Search for the cell housing the specified text and yield its (x, y) center coordinate. 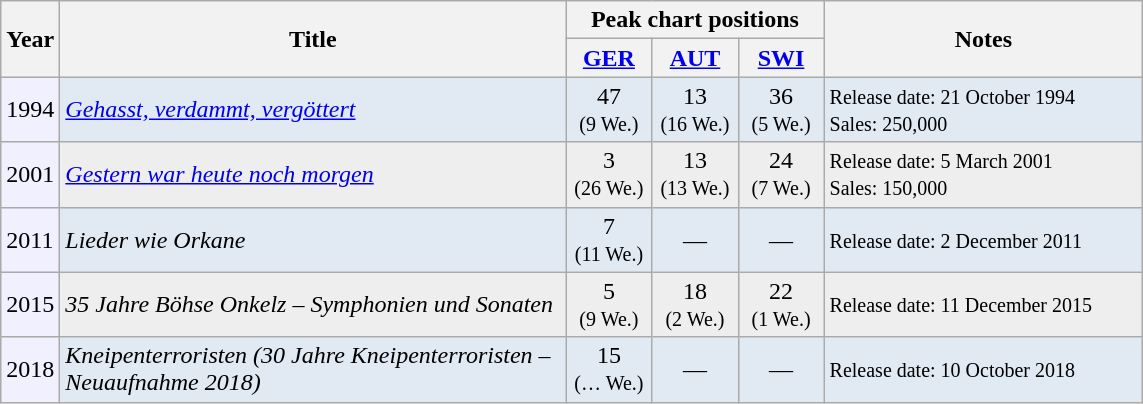
Release date: 5 March 2001 Sales: 150,000 (984, 174)
24 (7 We.) (781, 174)
Year (30, 39)
18 (2 We.) (695, 304)
7 (11 We.) (609, 240)
36 (5 We.) (781, 110)
Release date: 10 October 2018 (984, 370)
GER (609, 58)
13 (13 We.) (695, 174)
15 (… We.) (609, 370)
2011 (30, 240)
Notes (984, 39)
5 (9 We.) (609, 304)
Release date: 2 December 2011 (984, 240)
Title (313, 39)
Peak chart positions (695, 20)
Lieder wie Orkane (313, 240)
3 (26 We.) (609, 174)
Kneipenterroristen (30 Jahre Kneipenterroristen – Neuaufnahme 2018) (313, 370)
35 Jahre Böhse Onkelz – Symphonien und Sonaten (313, 304)
Gehasst, verdammt, vergöttert (313, 110)
SWI (781, 58)
Release date: 11 December 2015 (984, 304)
1994 (30, 110)
47 (9 We.) (609, 110)
22 (1 We.) (781, 304)
2015 (30, 304)
Gestern war heute noch morgen (313, 174)
Release date: 21 October 1994 Sales: 250,000 (984, 110)
2018 (30, 370)
2001 (30, 174)
13 (16 We.) (695, 110)
AUT (695, 58)
